Pinpoint the cell where the given text exists, returning its (x, y) midpoint coordinate. 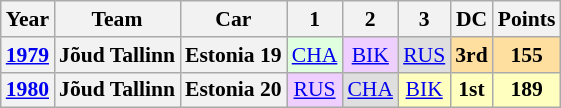
1979 (28, 55)
189 (527, 90)
Team (117, 19)
155 (527, 55)
2 (370, 19)
3rd (472, 55)
1st (472, 90)
Estonia 20 (234, 90)
1 (315, 19)
Estonia 19 (234, 55)
3 (424, 19)
1980 (28, 90)
Points (527, 19)
Year (28, 19)
Car (234, 19)
DC (472, 19)
